Scan for the cell matching the given text and deliver its [X, Y] coordinate at center. 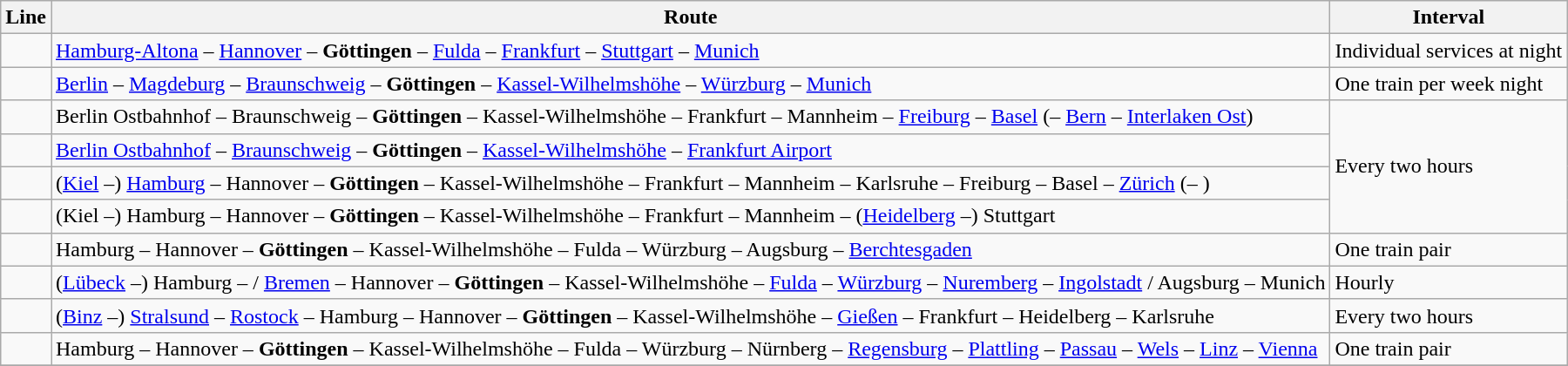
Berlin Ostbahnhof – Braunschweig – Göttingen – Kassel-Wilhelmshöhe – Frankfurt Airport [690, 150]
Hamburg – Hannover – Göttingen – Kassel-Wilhelmshöhe – Fulda – Würzburg – Nürnberg – Regensburg – Plattling – Passau – Wels – Linz – Vienna [690, 349]
(Kiel –) Hamburg – Hannover – Göttingen – Kassel-Wilhelmshöhe – Frankfurt – Mannheim – Karlsruhe – Freiburg – Basel – Zürich (– ) [690, 183]
Individual services at night [1449, 51]
Berlin Ostbahnhof – Braunschweig – Göttingen – Kassel-Wilhelmshöhe – Frankfurt – Mannheim – Freiburg – Basel (– Bern – Interlaken Ost) [690, 117]
Hamburg-Altona – Hannover – Göttingen – Fulda – Frankfurt – Stuttgart – Munich [690, 51]
(Binz –) Stralsund – Rostock – Hamburg – Hannover – Göttingen – Kassel-Wilhelmshöhe – Gießen – Frankfurt – Heidelberg – Karlsruhe [690, 315]
Route [690, 17]
Interval [1449, 17]
Hourly [1449, 282]
Line [26, 17]
Berlin – Magdeburg – Braunschweig – Göttingen – Kassel-Wilhelmshöhe – Würzburg – Munich [690, 84]
Hamburg – Hannover – Göttingen – Kassel-Wilhelmshöhe – Fulda – Würzburg – Augsburg – Berchtesgaden [690, 249]
(Lübeck –) Hamburg – / Bremen – Hannover – Göttingen – Kassel-Wilhelmshöhe – Fulda – Würzburg – Nuremberg – Ingolstadt / Augsburg – Munich [690, 282]
One train per week night [1449, 84]
(Kiel –) Hamburg – Hannover – Göttingen – Kassel-Wilhelmshöhe – Frankfurt – Mannheim – (Heidelberg –) Stuttgart [690, 216]
